Output the [x, y] coordinate of the center of the cell containing the given text.  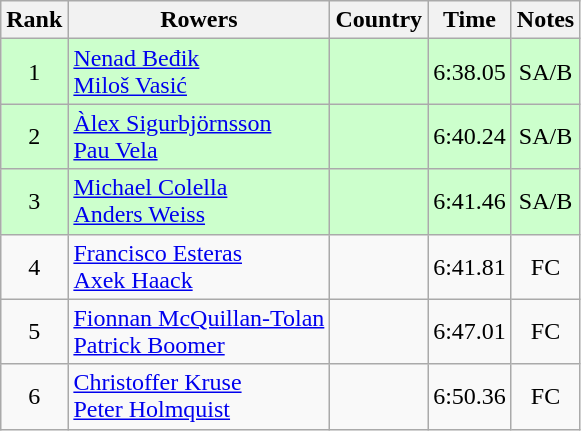
Àlex SigurbjörnssonPau Vela [199, 136]
Rank [34, 20]
4 [34, 266]
6:50.36 [470, 396]
6:40.24 [470, 136]
Christoffer KrusePeter Holmquist [199, 396]
Notes [545, 20]
6 [34, 396]
3 [34, 202]
1 [34, 72]
Time [470, 20]
Francisco EsterasAxek Haack [199, 266]
Rowers [199, 20]
6:47.01 [470, 332]
Nenad BeđikMiloš Vasić [199, 72]
Fionnan McQuillan-TolanPatrick Boomer [199, 332]
Country [379, 20]
6:41.81 [470, 266]
6:41.46 [470, 202]
Michael ColellaAnders Weiss [199, 202]
5 [34, 332]
6:38.05 [470, 72]
2 [34, 136]
